From the cell containing the given text, extract its center point as [x, y] coordinate. 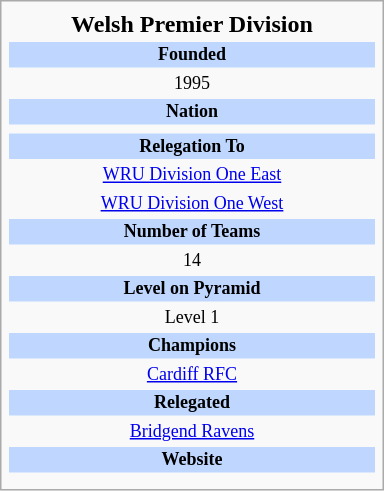
Bridgend Ravens [192, 432]
Relegated [192, 403]
1995 [192, 84]
Number of Teams [192, 232]
Founded [192, 55]
Welsh Premier Division [192, 24]
Nation [192, 112]
Relegation To [192, 147]
Cardiff RFC [192, 375]
Level 1 [192, 318]
Website [192, 460]
Level on Pyramid [192, 289]
14 [192, 261]
WRU Division One East [192, 175]
WRU Division One West [192, 204]
Champions [192, 346]
